Return the [X, Y] coordinate for the center point of the cell that contains the specified text.  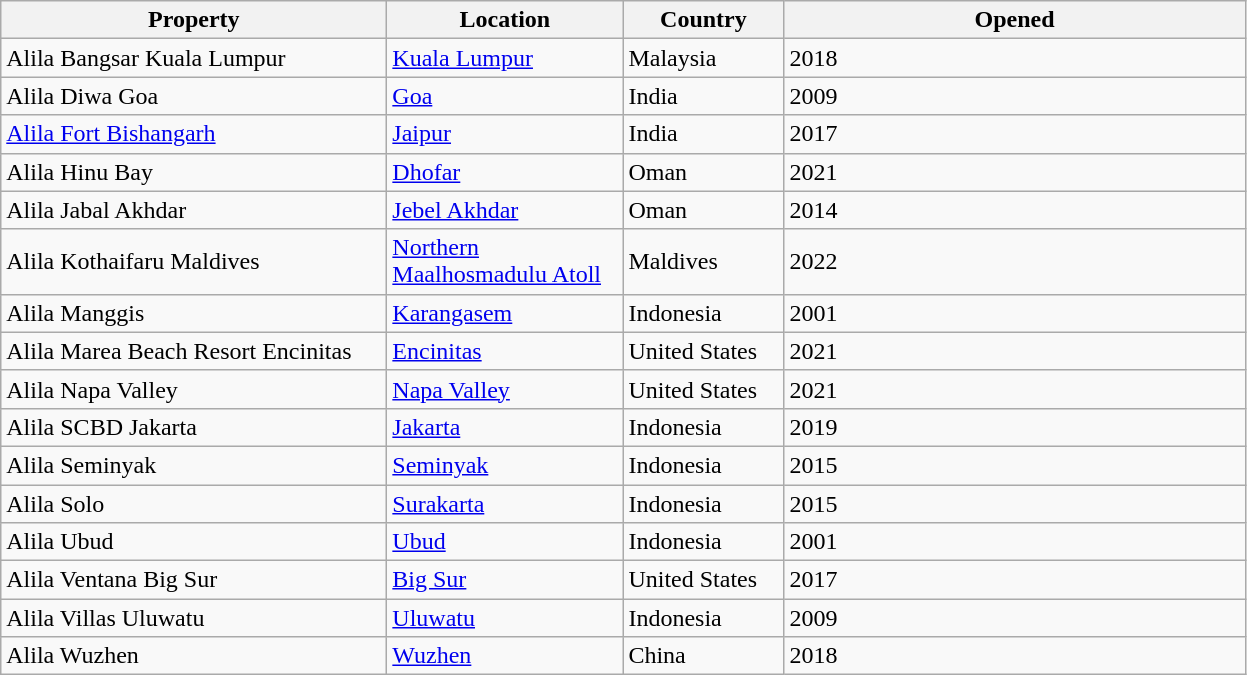
Alila Ubud [194, 542]
Jaipur [505, 134]
Kuala Lumpur [505, 58]
Alila Marea Beach Resort Encinitas [194, 351]
Country [704, 20]
Malaysia [704, 58]
Jakarta [505, 427]
Alila Fort Bishangarh [194, 134]
Alila Diwa Goa [194, 96]
Jebel Akhdar [505, 210]
China [704, 656]
2019 [1014, 427]
Wuzhen [505, 656]
Big Sur [505, 580]
Napa Valley [505, 389]
Goa [505, 96]
Alila Seminyak [194, 465]
Alila Wuzhen [194, 656]
Seminyak [505, 465]
Opened [1014, 20]
Encinitas [505, 351]
Location [505, 20]
Alila Hinu Bay [194, 172]
Alila Villas Uluwatu [194, 618]
Alila Ventana Big Sur [194, 580]
Alila Solo [194, 503]
Alila Napa Valley [194, 389]
Alila Bangsar Kuala Lumpur [194, 58]
Alila Jabal Akhdar [194, 210]
2014 [1014, 210]
Alila SCBD Jakarta [194, 427]
Surakarta [505, 503]
Dhofar [505, 172]
Uluwatu [505, 618]
Ubud [505, 542]
Alila Manggis [194, 313]
Maldives [704, 262]
Alila Kothaifaru Maldives [194, 262]
Property [194, 20]
2022 [1014, 262]
Northern Maalhosmadulu Atoll [505, 262]
Karangasem [505, 313]
